From the cell containing the given text, extract its center point as [X, Y] coordinate. 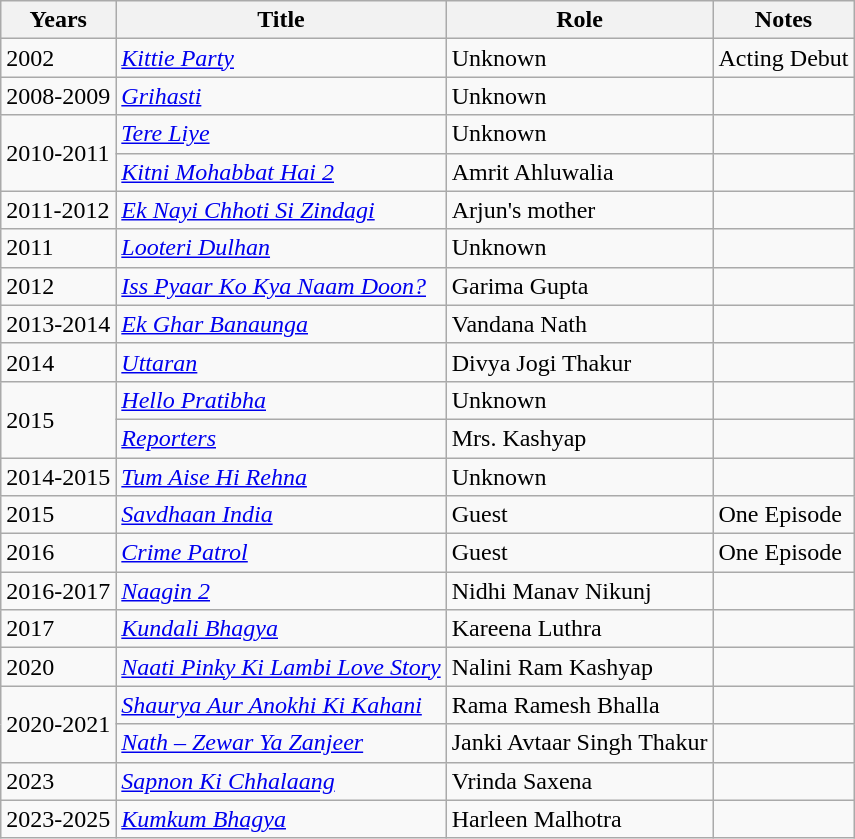
Reporters [281, 438]
2011 [58, 248]
Role [580, 20]
Tere Liye [281, 134]
2002 [58, 58]
Divya Jogi Thakur [580, 362]
2014 [58, 362]
Nath – Zewar Ya Zanjeer [281, 743]
2017 [58, 629]
Notes [784, 20]
Garima Gupta [580, 286]
Iss Pyaar Ko Kya Naam Doon? [281, 286]
2016-2017 [58, 591]
Mrs. Kashyap [580, 438]
Kittie Party [281, 58]
Looteri Dulhan [281, 248]
Janki Avtaar Singh Thakur [580, 743]
Grihasti [281, 96]
Shaurya Aur Anokhi Ki Kahani [281, 705]
Uttaran [281, 362]
Kundali Bhagya [281, 629]
2012 [58, 286]
2020-2021 [58, 724]
Vrinda Saxena [580, 781]
2023 [58, 781]
Nalini Ram Kashyap [580, 667]
2013-2014 [58, 324]
2020 [58, 667]
Amrit Ahluwalia [580, 172]
Rama Ramesh Bhalla [580, 705]
Crime Patrol [281, 553]
Arjun's mother [580, 210]
2010-2011 [58, 153]
2008-2009 [58, 96]
Savdhaan India [281, 515]
Acting Debut [784, 58]
Ek Nayi Chhoti Si Zindagi [281, 210]
Vandana Nath [580, 324]
2023-2025 [58, 819]
Hello Pratibha [281, 400]
Years [58, 20]
Sapnon Ki Chhalaang [281, 781]
Naati Pinky Ki Lambi Love Story [281, 667]
Title [281, 20]
2014-2015 [58, 477]
Tum Aise Hi Rehna [281, 477]
Naagin 2 [281, 591]
Kumkum Bhagya [281, 819]
Ek Ghar Banaunga [281, 324]
2016 [58, 553]
Kareena Luthra [580, 629]
Nidhi Manav Nikunj [580, 591]
2011-2012 [58, 210]
Harleen Malhotra [580, 819]
Kitni Mohabbat Hai 2 [281, 172]
